Extract the (X, Y) coordinate from the center of the cell holding the provided text.  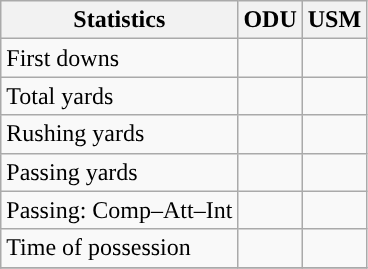
USM (334, 20)
ODU (270, 20)
Passing yards (120, 172)
Total yards (120, 96)
Rushing yards (120, 134)
First downs (120, 58)
Statistics (120, 20)
Time of possession (120, 248)
Passing: Comp–Att–Int (120, 210)
